From the cell containing the given text, extract its center point as [x, y] coordinate. 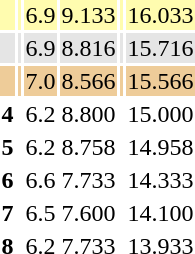
5 [8, 147]
15.000 [160, 114]
7.733 [88, 180]
16.033 [160, 15]
15.566 [160, 81]
14.100 [160, 213]
14.958 [160, 147]
14.333 [160, 180]
8.816 [88, 48]
15.716 [160, 48]
8.800 [88, 114]
6 [8, 180]
7 [8, 213]
4 [8, 114]
7.0 [40, 81]
7.600 [88, 213]
8.566 [88, 81]
6.6 [40, 180]
9.133 [88, 15]
6.5 [40, 213]
8.758 [88, 147]
